Search for the cell housing the specified text and yield its [X, Y] center coordinate. 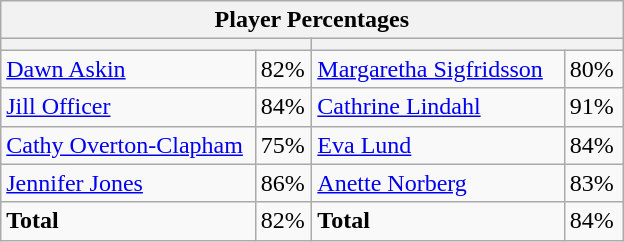
83% [594, 183]
80% [594, 69]
86% [284, 183]
Cathrine Lindahl [438, 107]
75% [284, 145]
Margaretha Sigfridsson [438, 69]
91% [594, 107]
Eva Lund [438, 145]
Jennifer Jones [128, 183]
Anette Norberg [438, 183]
Jill Officer [128, 107]
Cathy Overton-Clapham [128, 145]
Dawn Askin [128, 69]
Player Percentages [312, 20]
